From the cell containing the given text, extract its center point as (X, Y) coordinate. 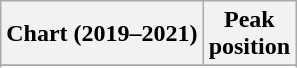
Peakposition (249, 34)
Chart (2019–2021) (102, 34)
